Output the [X, Y] coordinate of the center of the cell containing the given text.  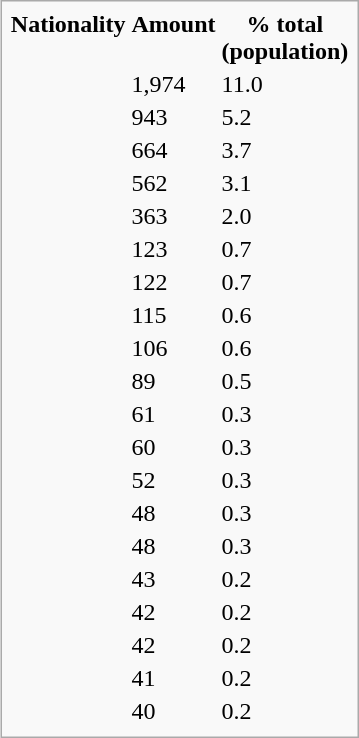
943 [174, 117]
60 [174, 447]
123 [174, 249]
40 [174, 711]
363 [174, 216]
106 [174, 348]
115 [174, 315]
43 [174, 579]
122 [174, 282]
3.7 [285, 150]
41 [174, 678]
5.2 [285, 117]
11.0 [285, 84]
61 [174, 414]
89 [174, 381]
2.0 [285, 216]
52 [174, 480]
Amount [174, 38]
1,974 [174, 84]
Nationality [68, 38]
0.5 [285, 381]
3.1 [285, 183]
562 [174, 183]
664 [174, 150]
% total(population) [285, 38]
